From the cell containing the given text, extract its center point as (x, y) coordinate. 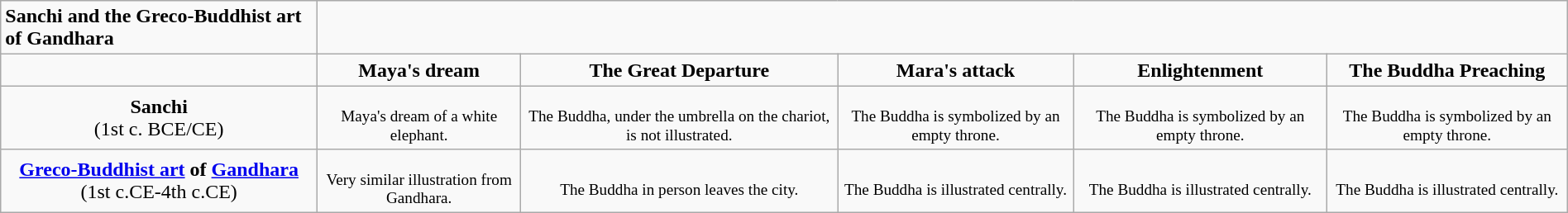
The Buddha, under the umbrella on the chariot, is not illustrated. (680, 117)
Greco-Buddhist art of Gandhara(1st c.CE-4th c.CE) (159, 182)
The Great Departure (680, 70)
Very similar illustration from Gandhara. (419, 182)
The Buddha in person leaves the city. (680, 182)
Enlightenment (1200, 70)
Sanchi(1st c. BCE/CE) (159, 117)
Sanchi and the Greco-Buddhist art of Gandhara (159, 28)
Maya's dream (419, 70)
Mara's attack (956, 70)
The Buddha Preaching (1447, 70)
Maya's dream of a white elephant. (419, 117)
